Output the (x, y) coordinate of the center of the cell containing the given text.  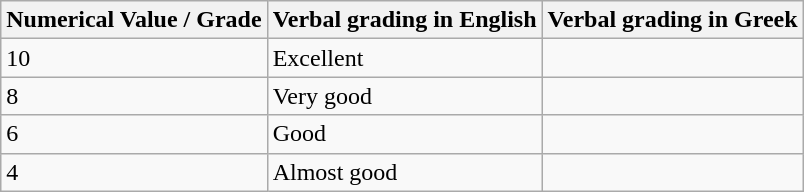
Numerical Value / Grade (134, 20)
4 (134, 172)
Verbal grading in Greek (672, 20)
Excellent (404, 58)
6 (134, 134)
Verbal grading in English (404, 20)
Almost good (404, 172)
10 (134, 58)
Very good (404, 96)
Good (404, 134)
8 (134, 96)
